Scan for the cell matching the given text and deliver its (X, Y) coordinate at center. 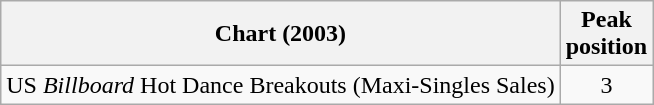
3 (606, 85)
Chart (2003) (280, 34)
Peakposition (606, 34)
US Billboard Hot Dance Breakouts (Maxi-Singles Sales) (280, 85)
